For the text-containing cell, return its midpoint in [X, Y] coordinate format. 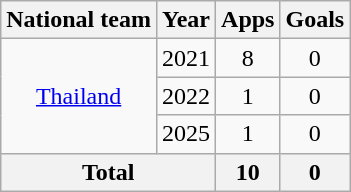
Apps [248, 20]
10 [248, 172]
Goals [315, 20]
National team [79, 20]
2021 [186, 58]
Total [108, 172]
8 [248, 58]
2025 [186, 134]
Year [186, 20]
Thailand [79, 96]
2022 [186, 96]
